Capture the cell that displays the provided text and extract its (x, y) central coordinate. 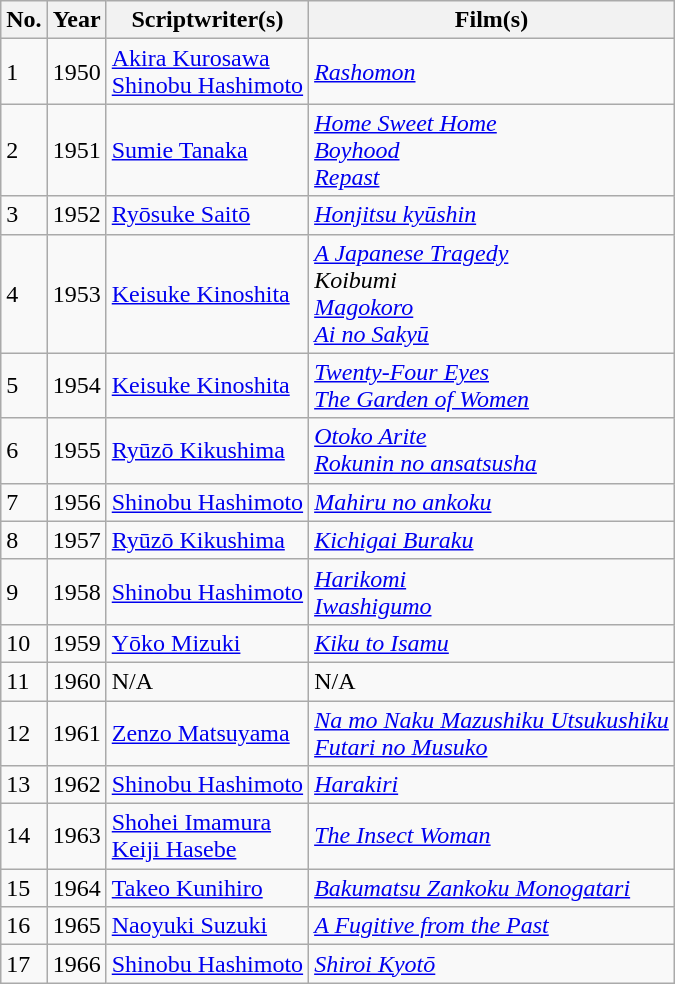
No. (24, 20)
1961 (76, 732)
Akira KurosawaShinobu Hashimoto (207, 72)
13 (24, 785)
1950 (76, 72)
8 (24, 540)
2 (24, 150)
Rashomon (492, 72)
Naoyuki Suzuki (207, 926)
Zenzo Matsuyama (207, 732)
Otoko AriteRokunin no ansatsusha (492, 450)
1952 (76, 215)
1955 (76, 450)
Mahiru no ankoku (492, 502)
Kiku to Isamu (492, 643)
15 (24, 888)
HarikomiIwashigumo (492, 592)
9 (24, 592)
Takeo Kunihiro (207, 888)
1964 (76, 888)
A Fugitive from the Past (492, 926)
Yōko Mizuki (207, 643)
Year (76, 20)
1963 (76, 836)
1960 (76, 681)
1966 (76, 964)
5 (24, 386)
1959 (76, 643)
Film(s) (492, 20)
Harakiri (492, 785)
10 (24, 643)
1957 (76, 540)
Sumie Tanaka (207, 150)
6 (24, 450)
Bakumatsu Zankoku Monogatari (492, 888)
Na mo Naku Mazushiku UtsukushikuFutari no Musuko (492, 732)
Ryōsuke Saitō (207, 215)
16 (24, 926)
11 (24, 681)
7 (24, 502)
3 (24, 215)
Kichigai Buraku (492, 540)
1 (24, 72)
1954 (76, 386)
Shohei ImamuraKeiji Hasebe (207, 836)
1965 (76, 926)
4 (24, 294)
Scriptwriter(s) (207, 20)
14 (24, 836)
Honjitsu kyūshin (492, 215)
12 (24, 732)
17 (24, 964)
1951 (76, 150)
Home Sweet HomeBoyhoodRepast (492, 150)
1956 (76, 502)
1962 (76, 785)
Twenty-Four EyesThe Garden of Women (492, 386)
A Japanese TragedyKoibumiMagokoroAi no Sakyū (492, 294)
The Insect Woman (492, 836)
Shiroi Kyotō (492, 964)
1953 (76, 294)
1958 (76, 592)
